For the text-containing cell, return its midpoint in [X, Y] coordinate format. 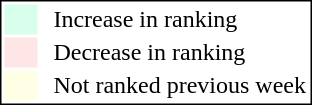
Decrease in ranking [180, 53]
Not ranked previous week [180, 85]
Increase in ranking [180, 19]
